From the cell containing the given text, extract its center point as (x, y) coordinate. 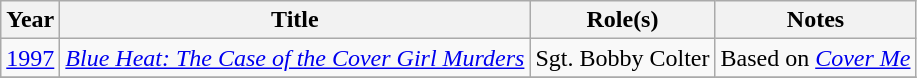
Blue Heat: The Case of the Cover Girl Murders (295, 58)
1997 (30, 58)
Based on Cover Me (816, 58)
Notes (816, 20)
Role(s) (622, 20)
Sgt. Bobby Colter (622, 58)
Title (295, 20)
Year (30, 20)
